Find where the given text appears and provide that cell's center as [X, Y] coordinate. 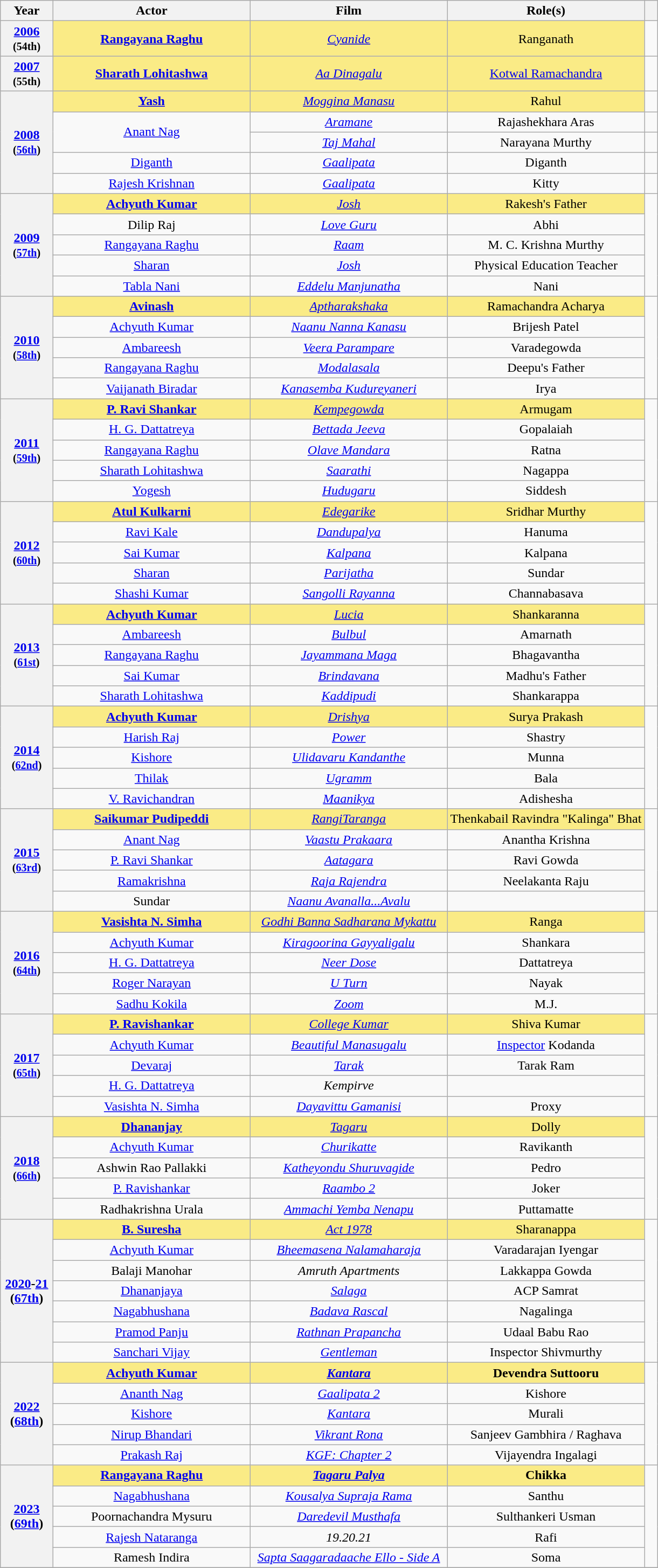
Ratna [546, 450]
Channabasava [546, 593]
Ugramm [349, 778]
Rajesh Nataranga [151, 1537]
Radhakrishna Urala [151, 1209]
Proxy [546, 1106]
Anantha Krishna [546, 839]
RangiTaranga [349, 819]
Aptharakshaka [349, 307]
Vaijanath Biradar [151, 388]
Puttamatte [546, 1209]
Vaastu Prakaara [349, 839]
Ranganath [546, 39]
Bhagavantha [546, 655]
Sulthankeri Usman [546, 1516]
Nayak [546, 983]
Ravikanth [546, 1147]
Parijatha [349, 573]
Year [27, 11]
Santhu [546, 1496]
2020-21(67th) [27, 1291]
Katheyondu Shuruvagide [349, 1168]
Pedro [546, 1168]
Murali [546, 1414]
Vikrant Rona [349, 1434]
Shashi Kumar [151, 593]
2015 (63rd) [27, 860]
Raja Rajendra [349, 880]
Kempirve [349, 1086]
Naanu Nanna Kanasu [349, 327]
Bala [546, 778]
Edegarike [349, 511]
Taj Mahal [349, 142]
Aa Dinagalu [349, 73]
Joker [546, 1188]
2010 (58th) [27, 348]
Bulbul [349, 635]
Zoom [349, 1004]
College Kumar [349, 1024]
Kanasemba Kudureyaneri [349, 388]
Varadegowda [546, 348]
Rajesh Krishnan [151, 183]
Dhananjay [151, 1127]
Kotwal Ramachandra [546, 73]
Deepu's Father [546, 368]
2006 (54th) [27, 39]
Rathnan Prapancha [349, 1332]
Munna [546, 758]
V. Ravichandran [151, 799]
Brijesh Patel [546, 327]
Neer Dose [349, 963]
Irya [546, 388]
Hudugaru [349, 491]
Varadarajan Iyengar [546, 1250]
Raambo 2 [349, 1188]
Role(s) [546, 11]
Rakesh's Father [546, 204]
Avinash [151, 307]
Sanchari Vijay [151, 1352]
KGF: Chapter 2 [349, 1455]
Daredevil Musthafa [349, 1516]
Ramachandra Acharya [546, 307]
Kitty [546, 183]
Tabla Nani [151, 286]
2013 (61st) [27, 655]
Physical Education Teacher [546, 265]
Balaji Manohar [151, 1270]
Cyanide [349, 39]
Abhi [546, 224]
Dilip Raj [151, 224]
Lucia [349, 614]
Siddesh [546, 491]
Tagaru [349, 1127]
Rahul [546, 101]
Rafi [546, 1537]
Ravi Gowda [546, 860]
Surya Prakash [546, 717]
Harish Raj [151, 737]
Devaraj [151, 1065]
Yash [151, 101]
2023(69th) [27, 1516]
Ananth Nag [151, 1393]
Lakkappa Gowda [546, 1270]
ACP Samrat [546, 1291]
Gopalaiah [546, 429]
Bheemasena Nalamaharaja [349, 1250]
Dayavittu Gamanisi [349, 1106]
Shankara [546, 942]
Drishya [349, 717]
Madhu's Father [546, 676]
2011 (59th) [27, 450]
Inspector Kodanda [546, 1045]
Vijayendra Ingalagi [546, 1455]
Amarnath [546, 635]
Naanu Avanalla...Avalu [349, 901]
Badava Rascal [349, 1312]
Sanjeev Gambhira / Raghava [546, 1434]
Jayammana Maga [349, 655]
Nani [546, 286]
Actor [151, 11]
2007 (55th) [27, 73]
Dolly [546, 1127]
Ulidavaru Kandanthe [349, 758]
Sharanappa [546, 1229]
Rajashekhara Aras [546, 122]
Nagappa [546, 470]
2016 (64th) [27, 962]
2014 (62nd) [27, 758]
Prakash Raj [151, 1455]
Inspector Shivmurthy [546, 1352]
Ranga [546, 921]
Tagaru Palya [349, 1475]
2022(68th) [27, 1414]
Churikatte [349, 1147]
Ramesh Indira [151, 1557]
Ramakrishna [151, 880]
Bettada Jeeva [349, 429]
M. C. Krishna Murthy [546, 245]
Poornachandra Mysuru [151, 1516]
Armugam [546, 409]
Chikka [546, 1475]
Gaalipata 2 [349, 1393]
Hanuma [546, 532]
Tarak Ram [546, 1065]
Kousalya Supraja Rama [349, 1496]
Udaal Babu Rao [546, 1332]
Shankarappa [546, 696]
Dhananjaya [151, 1291]
2012 (60th) [27, 552]
Adishesha [546, 799]
Film [349, 11]
Sadhu Kokila [151, 1004]
Modalasala [349, 368]
Godhi Banna Sadharana Mykattu [349, 921]
Atul Kulkarni [151, 511]
2018 (66th) [27, 1168]
Shankaranna [546, 614]
Amruth Apartments [349, 1270]
Act 1978 [349, 1229]
Sridhar Murthy [546, 511]
Yogesh [151, 491]
Saikumar Pudipeddi [151, 819]
Eddelu Manjunatha [349, 286]
Ashwin Rao Pallakki [151, 1168]
B. Suresha [151, 1229]
Beautiful Manasugalu [349, 1045]
Brindavana [349, 676]
Gentleman [349, 1352]
U Turn [349, 983]
Sangolli Rayanna [349, 593]
Roger Narayan [151, 983]
Narayana Murthy [546, 142]
M.J. [546, 1004]
Neelakanta Raju [546, 880]
Maanikya [349, 799]
Dandupalya [349, 532]
Shiva Kumar [546, 1024]
Thenkabail Ravindra "Kalinga" Bhat [546, 819]
Nagalinga [546, 1312]
Tarak [349, 1065]
Raam [349, 245]
Pramod Panju [151, 1332]
2009 (57th) [27, 245]
Dattatreya [546, 963]
Ravi Kale [151, 532]
Olave Mandara [349, 450]
Ammachi Yemba Nenapu [349, 1209]
Saarathi [349, 470]
2017 (65th) [27, 1065]
Shastry [546, 737]
2008 (56th) [27, 142]
Thilak [151, 778]
Salaga [349, 1291]
Love Guru [349, 224]
Kaddipudi [349, 696]
Devendra Suttooru [546, 1373]
Soma [546, 1557]
Sapta Saagaradaache Ello - Side A [349, 1557]
Moggina Manasu [349, 101]
19.20.21 [349, 1537]
Kiragoorina Gayyaligalu [349, 942]
Nirup Bhandari [151, 1434]
Power [349, 737]
Aatagara [349, 860]
Veera Parampare [349, 348]
Aramane [349, 122]
Kempegowda [349, 409]
